Detect which cell encompasses the target text, then output its (X, Y) center coordinate. 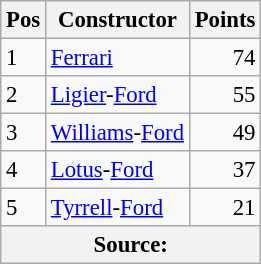
4 (24, 170)
Pos (24, 20)
Ferrari (118, 58)
21 (224, 208)
37 (224, 170)
Williams-Ford (118, 133)
Constructor (118, 20)
Points (224, 20)
1 (24, 58)
49 (224, 133)
Ligier-Ford (118, 95)
2 (24, 95)
3 (24, 133)
Lotus-Ford (118, 170)
55 (224, 95)
Tyrrell-Ford (118, 208)
74 (224, 58)
5 (24, 208)
Source: (131, 245)
